Identify which cell holds the provided text, then report its [X, Y] central coordinate. 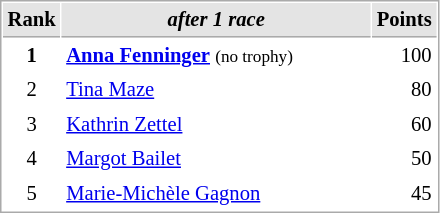
100 [404, 56]
1 [32, 56]
Marie-Michèle Gagnon [216, 194]
4 [32, 158]
Points [404, 20]
2 [32, 90]
5 [32, 194]
Margot Bailet [216, 158]
after 1 race [216, 20]
Anna Fenninger (no trophy) [216, 56]
Kathrin Zettel [216, 124]
Tina Maze [216, 90]
Rank [32, 20]
45 [404, 194]
60 [404, 124]
50 [404, 158]
80 [404, 90]
3 [32, 124]
